Capture the cell that displays the provided text and extract its [x, y] central coordinate. 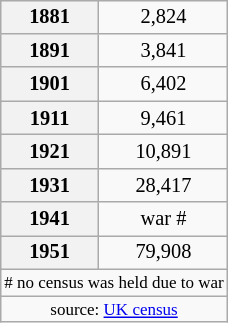
war # [164, 219]
1921 [50, 152]
79,908 [164, 253]
1931 [50, 185]
1901 [50, 84]
1941 [50, 219]
9,461 [164, 118]
6,402 [164, 84]
1891 [50, 51]
28,417 [164, 185]
source: UK census [114, 309]
1911 [50, 118]
# no census was held due to war [114, 282]
3,841 [164, 51]
1881 [50, 17]
1951 [50, 253]
2,824 [164, 17]
10,891 [164, 152]
